Capture the cell that displays the provided text and extract its [x, y] central coordinate. 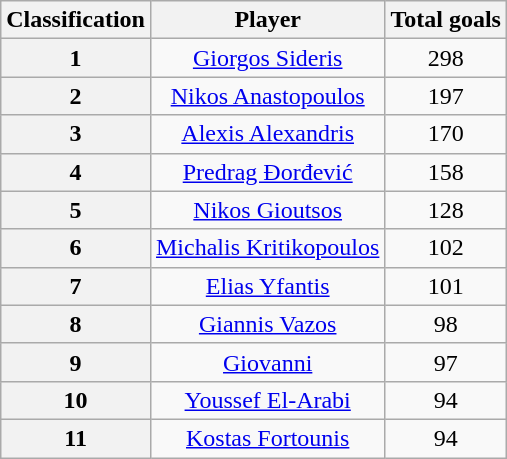
8 [76, 324]
158 [446, 172]
Alexis Alexandris [267, 134]
298 [446, 58]
Youssef El-Arabi [267, 400]
5 [76, 210]
3 [76, 134]
Kostas Fortounis [267, 438]
4 [76, 172]
Giorgos Sideris [267, 58]
2 [76, 96]
Giovanni [267, 362]
6 [76, 248]
197 [446, 96]
128 [446, 210]
Total goals [446, 20]
102 [446, 248]
Player [267, 20]
Giannis Vazos [267, 324]
1 [76, 58]
9 [76, 362]
Michalis Kritikopoulos [267, 248]
Nikos Anastopoulos [267, 96]
98 [446, 324]
7 [76, 286]
97 [446, 362]
10 [76, 400]
Predrag Đorđević [267, 172]
Nikos Gioutsos [267, 210]
170 [446, 134]
Elias Yfantis [267, 286]
Classification [76, 20]
11 [76, 438]
101 [446, 286]
